Return the (x, y) coordinate for the center point of the cell that contains the specified text.  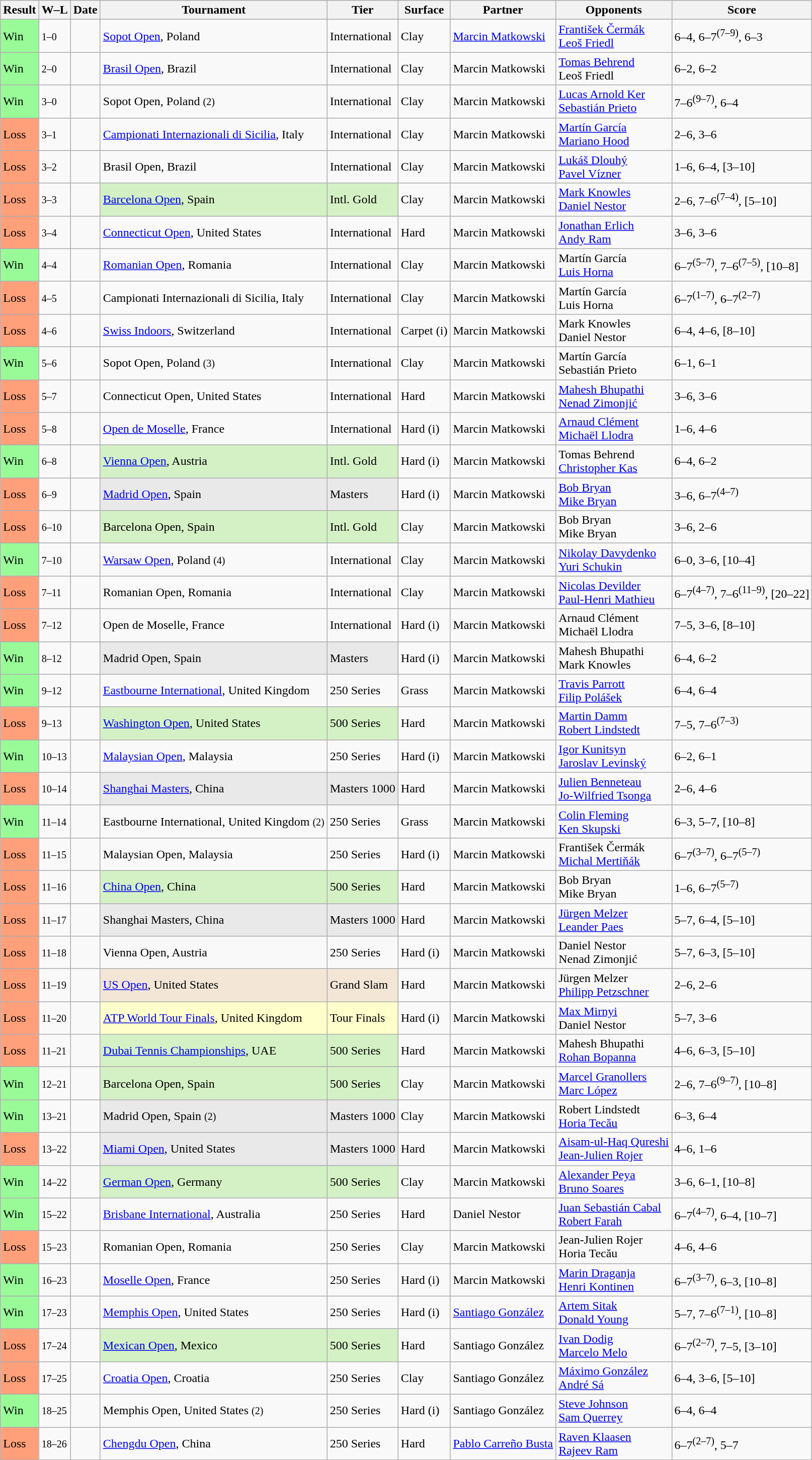
Máximo González André Sá (614, 1377)
9–12 (54, 690)
Mahesh Bhupathi Mark Knowles (614, 658)
2–6, 3–6 (742, 134)
Result (20, 10)
7–10 (54, 559)
4–4 (54, 265)
6–0, 3–6, [10–4] (742, 559)
5–6 (54, 363)
6–7(3–7), 6–3, [10–8] (742, 1280)
1–6, 4–6 (742, 429)
6–7(1–7), 6–7(2–7) (742, 298)
Julien Benneteau Jo-Wilfried Tsonga (614, 789)
Dubai Tennis Championships, UAE (213, 1050)
Marcel Granollers Marc López (614, 1084)
2–6, 2–6 (742, 985)
6–2, 6–2 (742, 68)
Alexander Peya Bruno Soares (614, 1181)
11–17 (54, 920)
3–3 (54, 199)
1–6, 6–7(5–7) (742, 886)
4–5 (54, 298)
Moselle Open, France (213, 1280)
4–6, 1–6 (742, 1149)
China Open, China (213, 886)
6–3, 5–7, [10–8] (742, 821)
15–22 (54, 1214)
Grand Slam (362, 985)
Daniel Nestor Nenad Zimonjić (614, 953)
11–20 (54, 1018)
3–2 (54, 167)
4–6 (54, 330)
6–7(3–7), 6–7(5–7) (742, 854)
12–21 (54, 1084)
Date (86, 10)
Memphis Open, United States (213, 1312)
2–6, 7–6(9–7), [10–8] (742, 1084)
Juan Sebastián Cabal Robert Farah (614, 1214)
6–7(4–7), 7–6(11–9), [20–22] (742, 593)
11–19 (54, 985)
Mahesh Bhupathi Rohan Bopanna (614, 1050)
10–14 (54, 789)
Brisbane International, Australia (213, 1214)
Tournament (213, 10)
15–23 (54, 1247)
ATP World Tour Finals, United Kingdom (213, 1018)
7–11 (54, 593)
Croatia Open, Croatia (213, 1377)
6–7(4–7), 6–4, [10–7] (742, 1214)
10–13 (54, 756)
Opponents (614, 10)
4–6, 6–3, [5–10] (742, 1050)
6–9 (54, 494)
3–6, 2–6 (742, 527)
18–26 (54, 1443)
8–12 (54, 658)
Lucas Arnold Ker Sebastián Prieto (614, 102)
Artem Sitak Donald Young (614, 1312)
6–7(5–7), 7–6(7–5), [10–8] (742, 265)
5–7, 3–6 (742, 1018)
6–7(2–7), 5–7 (742, 1443)
Washington Open, United States (213, 723)
Steve Johnson Sam Querrey (614, 1411)
3–4 (54, 232)
Jean-Julien Rojer Horia Tecău (614, 1247)
Eastbourne International, United Kingdom (213, 690)
6–1, 6–1 (742, 363)
16–23 (54, 1280)
3–1 (54, 134)
Chengdu Open, China (213, 1443)
Carpet (i) (424, 330)
1–6, 6–4, [3–10] (742, 167)
6–4, 6–7(7–9), 6–3 (742, 36)
6–4, 4–6, [8–10] (742, 330)
13–21 (54, 1116)
6–8 (54, 462)
František Čermák Michal Mertiňák (614, 854)
2–6, 7–6(7–4), [5–10] (742, 199)
18–25 (54, 1411)
Pablo Carreño Busta (503, 1443)
Nikolay Davydenko Yuri Schukin (614, 559)
Surface (424, 10)
5–8 (54, 429)
6–10 (54, 527)
5–7 (54, 395)
4–6, 4–6 (742, 1247)
Swiss Indoors, Switzerland (213, 330)
František Čermák Leoš Friedl (614, 36)
Aisam-ul-Haq Qureshi Jean-Julien Rojer (614, 1149)
6–4, 3–6, [5–10] (742, 1377)
US Open, United States (213, 985)
Sopot Open, Poland (3) (213, 363)
13–22 (54, 1149)
Travis Parrott Filip Polášek (614, 690)
6–7(2–7), 7–5, [3–10] (742, 1345)
Miami Open, United States (213, 1149)
Max Mirnyi Daniel Nestor (614, 1018)
Jürgen Melzer Leander Paes (614, 920)
Sopot Open, Poland (213, 36)
Tier (362, 10)
Score (742, 10)
Ivan Dodig Marcelo Melo (614, 1345)
17–24 (54, 1345)
Mahesh Bhupathi Nenad Zimonjić (614, 395)
Tomas Behrend Leoš Friedl (614, 68)
German Open, Germany (213, 1181)
11–15 (54, 854)
5–7, 6–3, [5–10] (742, 953)
Memphis Open, United States (2) (213, 1411)
Raven Klaasen Rajeev Ram (614, 1443)
Daniel Nestor (503, 1214)
Colin Fleming Ken Skupski (614, 821)
W–L (54, 10)
7–12 (54, 625)
Igor Kunitsyn Jaroslav Levinský (614, 756)
Marin Draganja Henri Kontinen (614, 1280)
Tour Finals (362, 1018)
11–18 (54, 953)
Robert Lindstedt Horia Tecău (614, 1116)
17–23 (54, 1312)
Jonathan Erlich Andy Ram (614, 232)
11–14 (54, 821)
Eastbourne International, United Kingdom (2) (213, 821)
5–7, 6–4, [5–10] (742, 920)
3–6, 6–1, [10–8] (742, 1181)
7–5, 7–6(7–3) (742, 723)
Sopot Open, Poland (2) (213, 102)
Martin Damm Robert Lindstedt (614, 723)
Jürgen Melzer Philipp Petzschner (614, 985)
7–5, 3–6, [8–10] (742, 625)
Partner (503, 10)
6–2, 6–1 (742, 756)
3–6, 6–7(4–7) (742, 494)
Martín García Mariano Hood (614, 134)
11–21 (54, 1050)
Warsaw Open, Poland (4) (213, 559)
1–0 (54, 36)
14–22 (54, 1181)
5–7, 7–6(7–1), [10–8] (742, 1312)
2–6, 4–6 (742, 789)
6–3, 6–4 (742, 1116)
2–0 (54, 68)
Martín García Sebastián Prieto (614, 363)
11–16 (54, 886)
7–6(9–7), 6–4 (742, 102)
Mexican Open, Mexico (213, 1345)
9–13 (54, 723)
17–25 (54, 1377)
Madrid Open, Spain (2) (213, 1116)
Tomas Behrend Christopher Kas (614, 462)
Lukáš Dlouhý Pavel Vízner (614, 167)
Nicolas Devilder Paul-Henri Mathieu (614, 593)
3–0 (54, 102)
